Extract the [X, Y] coordinate from the center of the cell holding the provided text.  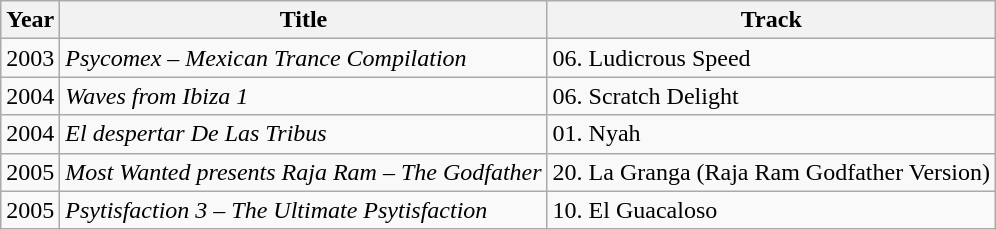
2003 [30, 58]
Year [30, 20]
Most Wanted presents Raja Ram – The Godfather [304, 172]
Title [304, 20]
10. El Guacaloso [771, 210]
06. Ludicrous Speed [771, 58]
01. Nyah [771, 134]
El despertar De Las Tribus [304, 134]
06. Scratch Delight [771, 96]
Waves from Ibiza 1 [304, 96]
Psytisfaction 3 – The Ultimate Psytisfaction [304, 210]
Track [771, 20]
Psycomex – Mexican Trance Compilation [304, 58]
20. La Granga (Raja Ram Godfather Version) [771, 172]
